Return [X, Y] of the center of cell containing provided text 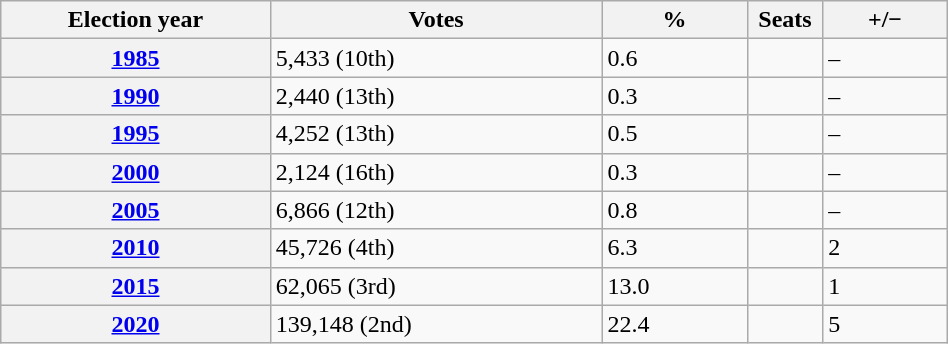
6.3 [674, 248]
62,065 (3rd) [436, 286]
2010 [136, 248]
Seats [785, 20]
+/− [885, 20]
2 [885, 248]
Election year [136, 20]
2015 [136, 286]
2020 [136, 324]
Votes [436, 20]
2005 [136, 210]
5 [885, 324]
45,726 (4th) [436, 248]
0.8 [674, 210]
2,124 (16th) [436, 172]
0.5 [674, 134]
4,252 (13th) [436, 134]
6,866 (12th) [436, 210]
0.6 [674, 58]
1995 [136, 134]
1990 [136, 96]
2,440 (13th) [436, 96]
1985 [136, 58]
% [674, 20]
1 [885, 286]
5,433 (10th) [436, 58]
13.0 [674, 286]
2000 [136, 172]
139,148 (2nd) [436, 324]
22.4 [674, 324]
